For the text-containing cell, return its midpoint in (x, y) coordinate format. 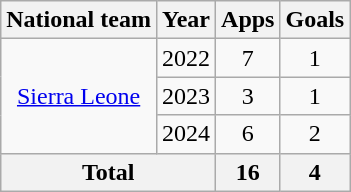
7 (248, 58)
Goals (315, 20)
National team (79, 20)
3 (248, 96)
2024 (186, 134)
4 (315, 172)
6 (248, 134)
2023 (186, 96)
Total (108, 172)
Sierra Leone (79, 96)
2 (315, 134)
Apps (248, 20)
2022 (186, 58)
Year (186, 20)
16 (248, 172)
